Detect which cell encompasses the target text, then output its [X, Y] center coordinate. 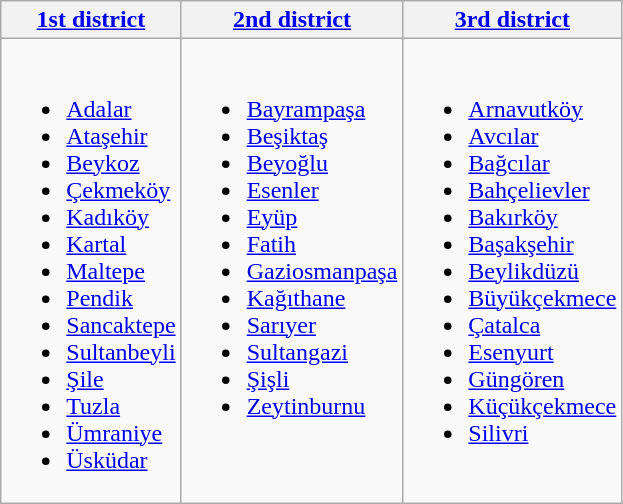
ArnavutköyAvcılarBağcılarBahçelievlerBakırköyBaşakşehirBeylikdüzüBüyükçekmeceÇatalcaEsenyurtGüngörenKüçükçekmeceSilivri [512, 271]
3rd district [512, 20]
1st district [91, 20]
2nd district [292, 20]
BayrampaşaBeşiktaşBeyoğluEsenlerEyüpFatihGaziosmanpaşaKağıthaneSarıyerSultangaziŞişliZeytinburnu [292, 271]
AdalarAtaşehirBeykozÇekmeköyKadıköyKartalMaltepePendikSancaktepeSultanbeyliŞileTuzlaÜmraniyeÜsküdar [91, 271]
